Capture the cell that displays the provided text and extract its (X, Y) central coordinate. 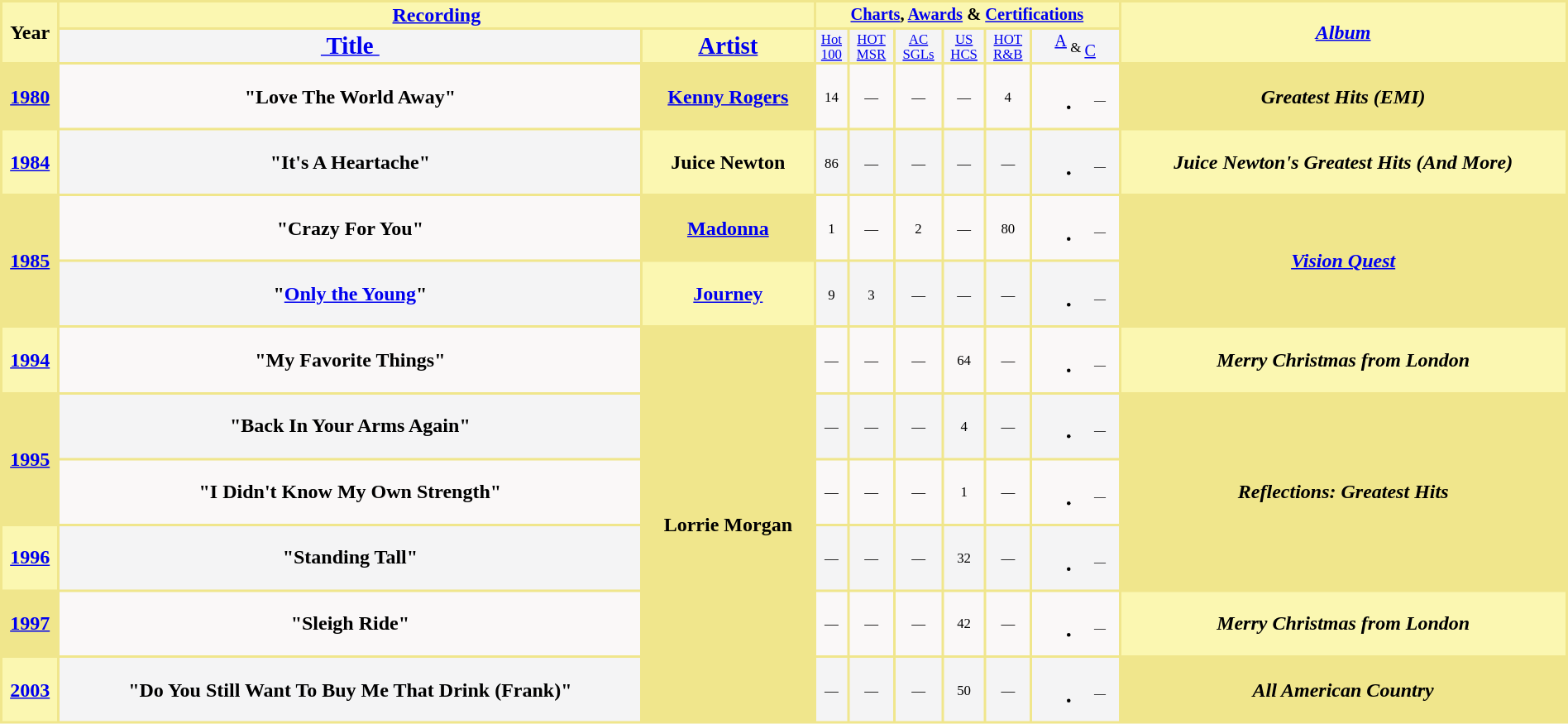
USHCS (963, 46)
Album (1343, 32)
Lorrie Morgan (728, 525)
Reflections: Greatest Hits (1343, 491)
50 (963, 690)
86 (831, 162)
14 (831, 96)
Madonna (728, 228)
Charts, Awards & Certifications (967, 15)
Artist (728, 46)
Greatest Hits (EMI) (1343, 96)
Juice Newton (728, 162)
1996 (30, 558)
HOTMSR (872, 46)
1984 (30, 162)
Year (30, 32)
1994 (30, 361)
"It's A Heartache" (350, 162)
"Sleigh Ride" (350, 624)
2 (919, 228)
2003 (30, 690)
"Standing Tall" (350, 558)
Juice Newton's Greatest Hits (And More) (1343, 162)
All American Country (1343, 690)
"Crazy For You" (350, 228)
A & C (1075, 46)
3 (872, 295)
80 (1008, 228)
HOTR&B (1008, 46)
"I Didn't Know My Own Strength" (350, 491)
1985 (30, 261)
1995 (30, 458)
Vision Quest (1343, 261)
1997 (30, 624)
Hot100 (831, 46)
32 (963, 558)
ACSGLs (919, 46)
64 (963, 361)
Kenny Rogers (728, 96)
"Only the Young" (350, 295)
1980 (30, 96)
Title (350, 46)
"My Favorite Things" (350, 361)
9 (831, 295)
"Do You Still Want To Buy Me That Drink (Frank)" (350, 690)
Recording (437, 15)
"Back In Your Arms Again" (350, 425)
42 (963, 624)
Journey (728, 295)
"Love The World Away" (350, 96)
